Return (X, Y) of the center of cell containing provided text 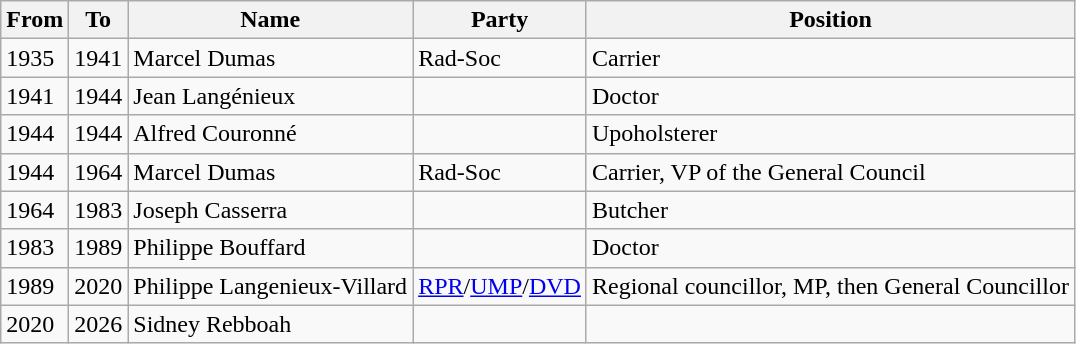
Upoholsterer (830, 134)
Regional councillor, MP, then General Councillor (830, 286)
Philippe Langenieux-Villard (270, 286)
Carrier (830, 58)
Joseph Casserra (270, 210)
Party (500, 20)
Carrier, VP of the General Council (830, 172)
Philippe Bouffard (270, 248)
RPR/UMP/DVD (500, 286)
To (98, 20)
From (35, 20)
Name (270, 20)
Butcher (830, 210)
Jean Langénieux (270, 96)
Alfred Couronné (270, 134)
2026 (98, 324)
Sidney Rebboah (270, 324)
1935 (35, 58)
Position (830, 20)
